Pinpoint the cell where the given text exists, returning its [X, Y] midpoint coordinate. 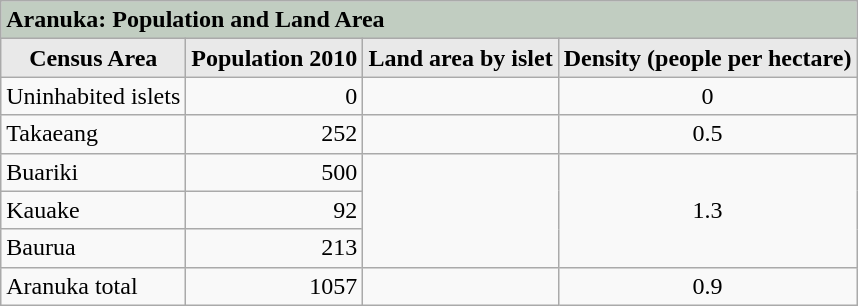
252 [274, 134]
Takaeang [94, 134]
Land area by islet [460, 58]
213 [274, 248]
92 [274, 210]
Kauake [94, 210]
Census Area [94, 58]
1.3 [708, 210]
Buariki [94, 172]
Aranuka: Population and Land Area [429, 20]
1057 [274, 286]
Uninhabited islets [94, 96]
Aranuka total [94, 286]
500 [274, 172]
Density (people per hectare) [708, 58]
Baurua [94, 248]
0.9 [708, 286]
Population 2010 [274, 58]
0.5 [708, 134]
